Provide the [x, y] coordinate of the cell's center where the given text is located.  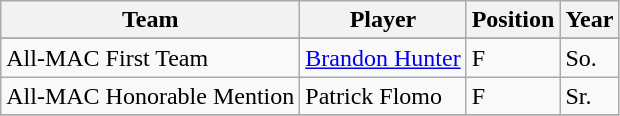
Brandon Hunter [383, 58]
Team [150, 20]
All-MAC Honorable Mention [150, 96]
Patrick Flomo [383, 96]
Sr. [590, 96]
Year [590, 20]
Position [513, 20]
So. [590, 58]
All-MAC First Team [150, 58]
Player [383, 20]
